Locate the cell with the specified text and output its [x, y] center coordinate. 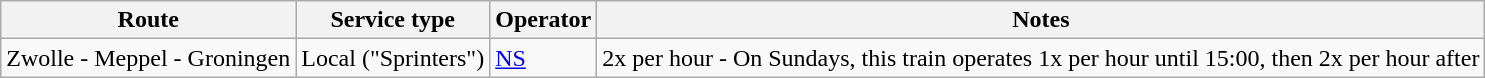
Service type [393, 20]
Operator [544, 20]
Route [148, 20]
2x per hour - On Sundays, this train operates 1x per hour until 15:00, then 2x per hour after [1041, 58]
Notes [1041, 20]
Zwolle - Meppel - Groningen [148, 58]
Local ("Sprinters") [393, 58]
NS [544, 58]
